Return [x, y] of the center of cell containing provided text 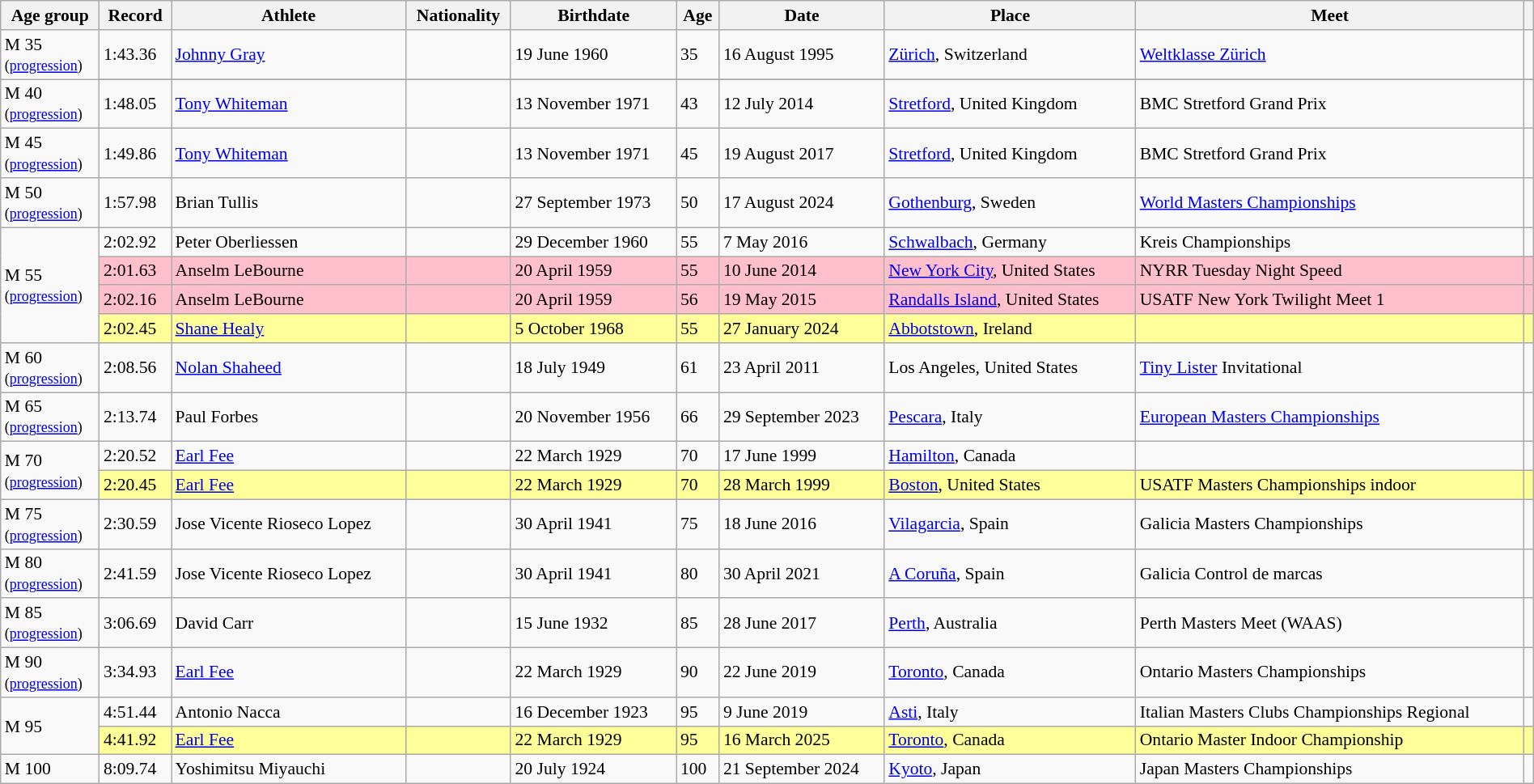
Age [697, 15]
29 December 1960 [593, 242]
2:01.63 [136, 271]
Hamilton, Canada [1010, 456]
45 [697, 154]
Ontario Masters Championships [1330, 673]
Date [802, 15]
Asti, Italy [1010, 712]
Age group [50, 15]
1:48.05 [136, 104]
2:41.59 [136, 573]
Nolan Shaheed [289, 367]
43 [697, 104]
David Carr [289, 623]
USATF New York Twilight Meet 1 [1330, 300]
M 95 [50, 727]
Place [1010, 15]
2:13.74 [136, 417]
90 [697, 673]
New York City, United States [1010, 271]
Los Angeles, United States [1010, 367]
21 September 2024 [802, 769]
1:49.86 [136, 154]
Brian Tullis [289, 202]
Johnny Gray [289, 55]
3:34.93 [136, 673]
Japan Masters Championships [1330, 769]
Birthdate [593, 15]
2:20.52 [136, 456]
M 40 (progression) [50, 104]
18 July 1949 [593, 367]
Perth Masters Meet (WAAS) [1330, 623]
1:57.98 [136, 202]
30 April 2021 [802, 573]
Kreis Championships [1330, 242]
27 September 1973 [593, 202]
M 45 (progression) [50, 154]
Yoshimitsu Miyauchi [289, 769]
Peter Oberliessen [289, 242]
27 January 2024 [802, 328]
Antonio Nacca [289, 712]
2:30.59 [136, 524]
19 August 2017 [802, 154]
2:20.45 [136, 485]
2:02.16 [136, 300]
16 August 1995 [802, 55]
Shane Healy [289, 328]
19 June 1960 [593, 55]
Perth, Australia [1010, 623]
17 August 2024 [802, 202]
Boston, United States [1010, 485]
20 November 1956 [593, 417]
16 December 1923 [593, 712]
12 July 2014 [802, 104]
85 [697, 623]
M 50 (progression) [50, 202]
15 June 1932 [593, 623]
80 [697, 573]
75 [697, 524]
2:02.45 [136, 328]
61 [697, 367]
50 [697, 202]
A Coruña, Spain [1010, 573]
Nationality [458, 15]
USATF Masters Championships indoor [1330, 485]
4:41.92 [136, 740]
22 June 2019 [802, 673]
Ontario Master Indoor Championship [1330, 740]
M 35 (progression) [50, 55]
Randalls Island, United States [1010, 300]
M 70 (progression) [50, 471]
Galicia Control de marcas [1330, 573]
2:02.92 [136, 242]
100 [697, 769]
Schwalbach, Germany [1010, 242]
M 100 [50, 769]
Athlete [289, 15]
10 June 2014 [802, 271]
28 March 1999 [802, 485]
World Masters Championships [1330, 202]
16 March 2025 [802, 740]
19 May 2015 [802, 300]
Kyoto, Japan [1010, 769]
8:09.74 [136, 769]
2:08.56 [136, 367]
Abbotstown, Ireland [1010, 328]
7 May 2016 [802, 242]
Weltklasse Zürich [1330, 55]
Pescara, Italy [1010, 417]
3:06.69 [136, 623]
28 June 2017 [802, 623]
18 June 2016 [802, 524]
M 75 (progression) [50, 524]
M 85 (progression) [50, 623]
Paul Forbes [289, 417]
23 April 2011 [802, 367]
Vilagarcia, Spain [1010, 524]
M 55 (progression) [50, 285]
Tiny Lister Invitational [1330, 367]
Zürich, Switzerland [1010, 55]
56 [697, 300]
20 July 1924 [593, 769]
9 June 2019 [802, 712]
Record [136, 15]
Meet [1330, 15]
M 80 (progression) [50, 573]
1:43.36 [136, 55]
M 60 (progression) [50, 367]
17 June 1999 [802, 456]
29 September 2023 [802, 417]
5 October 1968 [593, 328]
35 [697, 55]
Italian Masters Clubs Championships Regional [1330, 712]
Galicia Masters Championships [1330, 524]
4:51.44 [136, 712]
66 [697, 417]
Gothenburg, Sweden [1010, 202]
M 90 (progression) [50, 673]
European Masters Championships [1330, 417]
NYRR Tuesday Night Speed [1330, 271]
M 65 (progression) [50, 417]
